Locate the cell with the specified text and output its [X, Y] center coordinate. 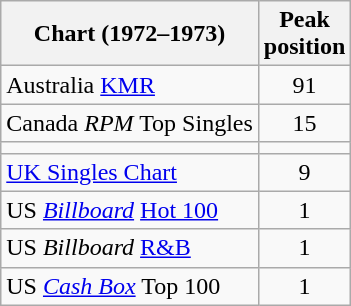
Chart (1972–1973) [130, 34]
15 [304, 123]
Peakposition [304, 34]
Australia KMR [130, 85]
US Billboard Hot 100 [130, 210]
US Billboard R&B [130, 248]
UK Singles Chart [130, 172]
9 [304, 172]
US Cash Box Top 100 [130, 286]
Canada RPM Top Singles [130, 123]
91 [304, 85]
